Find where the given text appears and provide that cell's center as (x, y) coordinate. 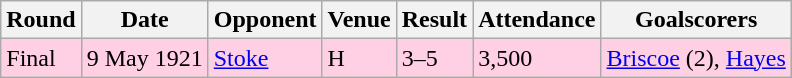
Round (41, 20)
Final (41, 58)
9 May 1921 (144, 58)
H (359, 58)
Stoke (265, 58)
Attendance (537, 20)
Goalscorers (696, 20)
Venue (359, 20)
Result (434, 20)
Opponent (265, 20)
Briscoe (2), Hayes (696, 58)
3–5 (434, 58)
Date (144, 20)
3,500 (537, 58)
